Provide the [x, y] coordinate of the cell's center where the given text is located.  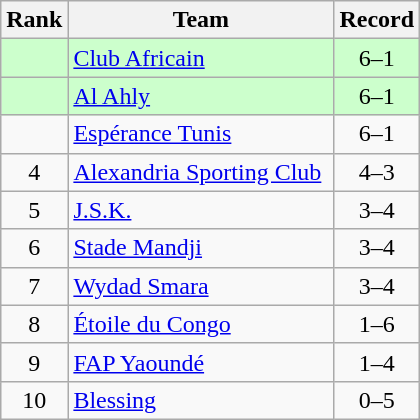
8 [34, 324]
Rank [34, 20]
1–6 [377, 324]
FAP Yaoundé [201, 362]
10 [34, 400]
Espérance Tunis [201, 134]
J.S.K. [201, 210]
Team [201, 20]
0–5 [377, 400]
Alexandria Sporting Club [201, 172]
Stade Mandji [201, 248]
Blessing [201, 400]
Al Ahly [201, 96]
7 [34, 286]
5 [34, 210]
4 [34, 172]
6 [34, 248]
4–3 [377, 172]
Record [377, 20]
1–4 [377, 362]
Étoile du Congo [201, 324]
Wydad Smara [201, 286]
Club Africain [201, 58]
9 [34, 362]
